From the cell containing the given text, extract its center point as (X, Y) coordinate. 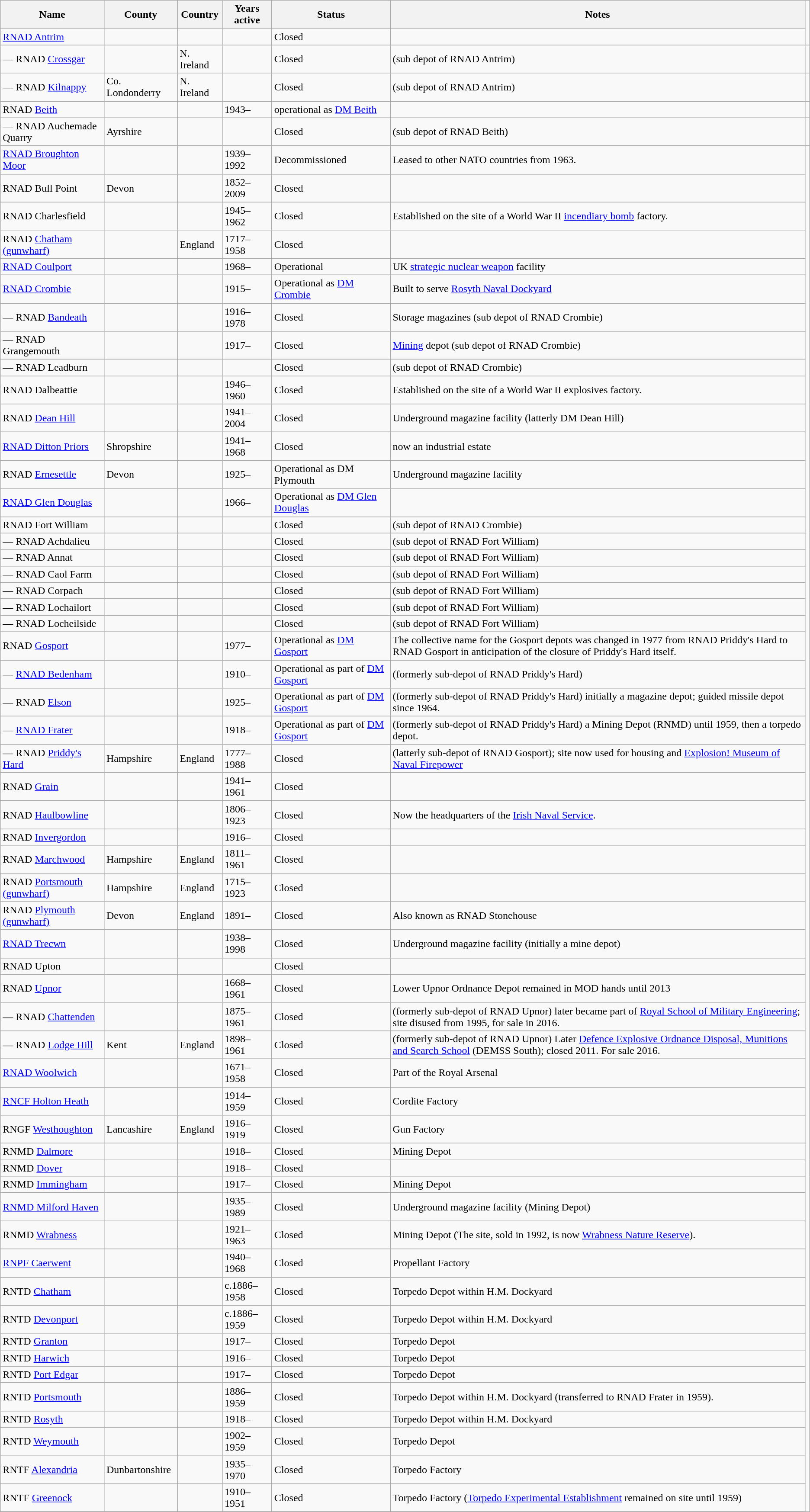
RNAD Dalbeattie (52, 390)
Underground magazine facility (Mining Depot) (598, 1207)
RNAD Glen Douglas (52, 503)
1941–2004 (247, 418)
RNAD Invergordon (52, 837)
1910– (247, 674)
(formerly sub-depot of RNAD Priddy's Hard) initially a magazine depot; guided missile depot since 1964. (598, 703)
RNAD Haulbowline (52, 815)
Lancashire (140, 1129)
— RNAD Crossgar (52, 59)
c.1886–1958 (247, 1291)
Lower Upnor Ordnance Depot remained in MOD hands until 2013 (598, 988)
Operational as DM Gosport (331, 645)
1915– (247, 289)
Torpedo Factory (598, 1469)
Cordite Factory (598, 1101)
RNTD Rosyth (52, 1419)
RNAD Woolwich (52, 1073)
RNMD Immingham (52, 1185)
1946–1960 (247, 390)
1910–1951 (247, 1498)
Operational as DM Crombie (331, 289)
Part of the Royal Arsenal (598, 1073)
Underground magazine facility (latterly DM Dean Hill) (598, 418)
1916–1978 (247, 317)
1811–1961 (247, 859)
Established on the site of a World War II incendiary bomb factory. (598, 216)
RNTD Portsmouth (52, 1396)
— RNAD Achdalieu (52, 541)
Notes (598, 15)
RNAD Portsmouth (gunwharf) (52, 888)
— RNAD Bedenham (52, 674)
Country (200, 15)
RNTF Alexandria (52, 1469)
1875–1961 (247, 1017)
Torpedo Factory (Torpedo Experimental Establishment remained on site until 1959) (598, 1498)
RNAD Plymouth (gunwharf) (52, 915)
1935–1970 (247, 1469)
RNAD Chatham (gunwharf) (52, 244)
1852–2009 (247, 188)
1806–1923 (247, 815)
RNMD Wrabness (52, 1235)
1941–1968 (247, 446)
1945–1962 (247, 216)
RNTD Port Edgar (52, 1374)
— RNAD Auchemade Quarry (52, 132)
RNGF Westhoughton (52, 1129)
RNAD Upnor (52, 988)
Name (52, 15)
Kent (140, 1044)
(formerly sub-depot of RNAD Upnor) Later Defence Explosive Ordnance Disposal, Munitions and Search School (DEMSS South); closed 2011. For sale 2016. (598, 1044)
— RNAD Lochailort (52, 607)
RNAD Crombie (52, 289)
— RNAD Kilnappy (52, 87)
RNTD Devonport (52, 1319)
1715–1923 (247, 888)
RNAD Trecwn (52, 944)
Leased to other NATO countries from 1963. (598, 160)
1916–1919 (247, 1129)
1777–1988 (247, 759)
Mining Depot (The site, sold in 1992, is now Wrabness Nature Reserve). (598, 1235)
1717–1958 (247, 244)
Operational as DM Plymouth (331, 474)
— RNAD Leadburn (52, 368)
1966– (247, 503)
RNAD Gosport (52, 645)
1921–1963 (247, 1235)
1935–1989 (247, 1207)
RNMD Dover (52, 1168)
RNAD Coulport (52, 266)
RNAD Upton (52, 966)
RNTD Chatham (52, 1291)
Built to serve Rosyth Naval Dockyard (598, 289)
(formerly sub-depot of RNAD Upnor) later became part of Royal School of Military Engineering; site disused from 1995, for sale in 2016. (598, 1017)
County (140, 15)
operational as DM Beith (331, 109)
RNPF Caerwent (52, 1263)
UK strategic nuclear weapon facility (598, 266)
Decommissioned (331, 160)
— RNAD Lodge Hill (52, 1044)
Underground magazine facility (initially a mine depot) (598, 944)
RNTD Harwich (52, 1358)
Dunbartonshire (140, 1469)
1886–1959 (247, 1396)
RNAD Beith (52, 109)
RNAD Grain (52, 786)
— RNAD Caol Farm (52, 574)
1940–1968 (247, 1263)
1898–1961 (247, 1044)
RNMD Milford Haven (52, 1207)
1941–1961 (247, 786)
— RNAD Priddy's Hard (52, 759)
now an industrial estate (598, 446)
(sub depot of RNAD Beith) (598, 132)
Years active (247, 15)
— RNAD Corpach (52, 591)
RNTD Granton (52, 1342)
1977– (247, 645)
Co. Londonderry (140, 87)
— RNAD Locheilside (52, 623)
— RNAD Grangemouth (52, 345)
RNTF Greenock (52, 1498)
1902–1959 (247, 1441)
RNAD Bull Point (52, 188)
RNAD Dean Hill (52, 418)
Also known as RNAD Stonehouse (598, 915)
Underground magazine facility (598, 474)
1671–1958 (247, 1073)
c.1886–1959 (247, 1319)
RNMD Dalmore (52, 1152)
1891– (247, 915)
Propellant Factory (598, 1263)
Operational as DM Glen Douglas (331, 503)
RNAD Marchwood (52, 859)
Gun Factory (598, 1129)
Mining depot (sub depot of RNAD Crombie) (598, 345)
— RNAD Bandeath (52, 317)
RNAD Broughton Moor (52, 160)
1968– (247, 266)
Torpedo Depot within H.M. Dockyard (transferred to RNAD Frater in 1959). (598, 1396)
Operational (331, 266)
(formerly sub-depot of RNAD Priddy's Hard) a Mining Depot (RNMD) until 1959, then a torpedo depot. (598, 730)
Established on the site of a World War II explosives factory. (598, 390)
— RNAD Elson (52, 703)
RNAD Ditton Priors (52, 446)
1943– (247, 109)
Ayrshire (140, 132)
1668–1961 (247, 988)
RNCF Holton Heath (52, 1101)
RNAD Antrim (52, 37)
1914–1959 (247, 1101)
RNTD Weymouth (52, 1441)
1938–1998 (247, 944)
Storage magazines (sub depot of RNAD Crombie) (598, 317)
RNAD Charlesfield (52, 216)
RNAD Fort William (52, 525)
Shropshire (140, 446)
Status (331, 15)
— RNAD Annat (52, 558)
1939–1992 (247, 160)
Now the headquarters of the Irish Naval Service. (598, 815)
— RNAD Chattenden (52, 1017)
(latterly sub-depot of RNAD Gosport); site now used for housing and Explosion! Museum of Naval Firepower (598, 759)
RNAD Ernesettle (52, 474)
(formerly sub-depot of RNAD Priddy's Hard) (598, 674)
— RNAD Frater (52, 730)
